Capture the cell that displays the provided text and extract its (X, Y) central coordinate. 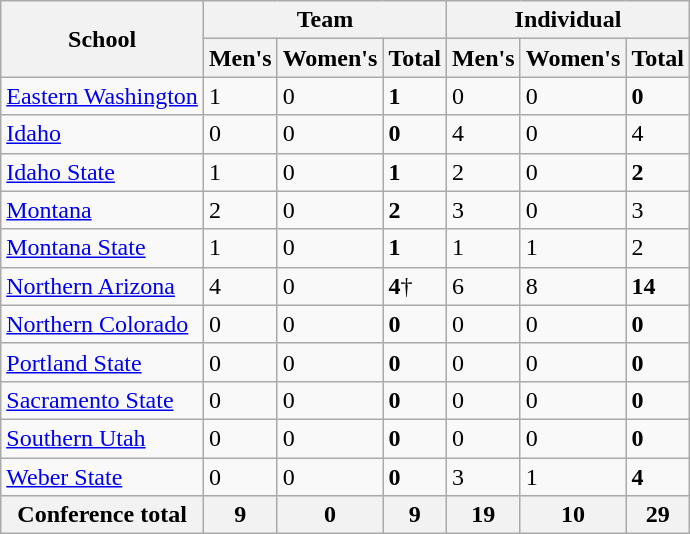
4† (415, 286)
Team (324, 20)
8 (573, 286)
Montana State (102, 248)
Individual (568, 20)
10 (573, 515)
Montana (102, 210)
29 (658, 515)
Northern Arizona (102, 286)
Weber State (102, 477)
Conference total (102, 515)
Idaho (102, 134)
Sacramento State (102, 400)
Idaho State (102, 172)
6 (483, 286)
School (102, 39)
Northern Colorado (102, 324)
Southern Utah (102, 438)
Eastern Washington (102, 96)
14 (658, 286)
19 (483, 515)
Portland State (102, 362)
